Output the [X, Y] coordinate of the center of the cell containing the given text.  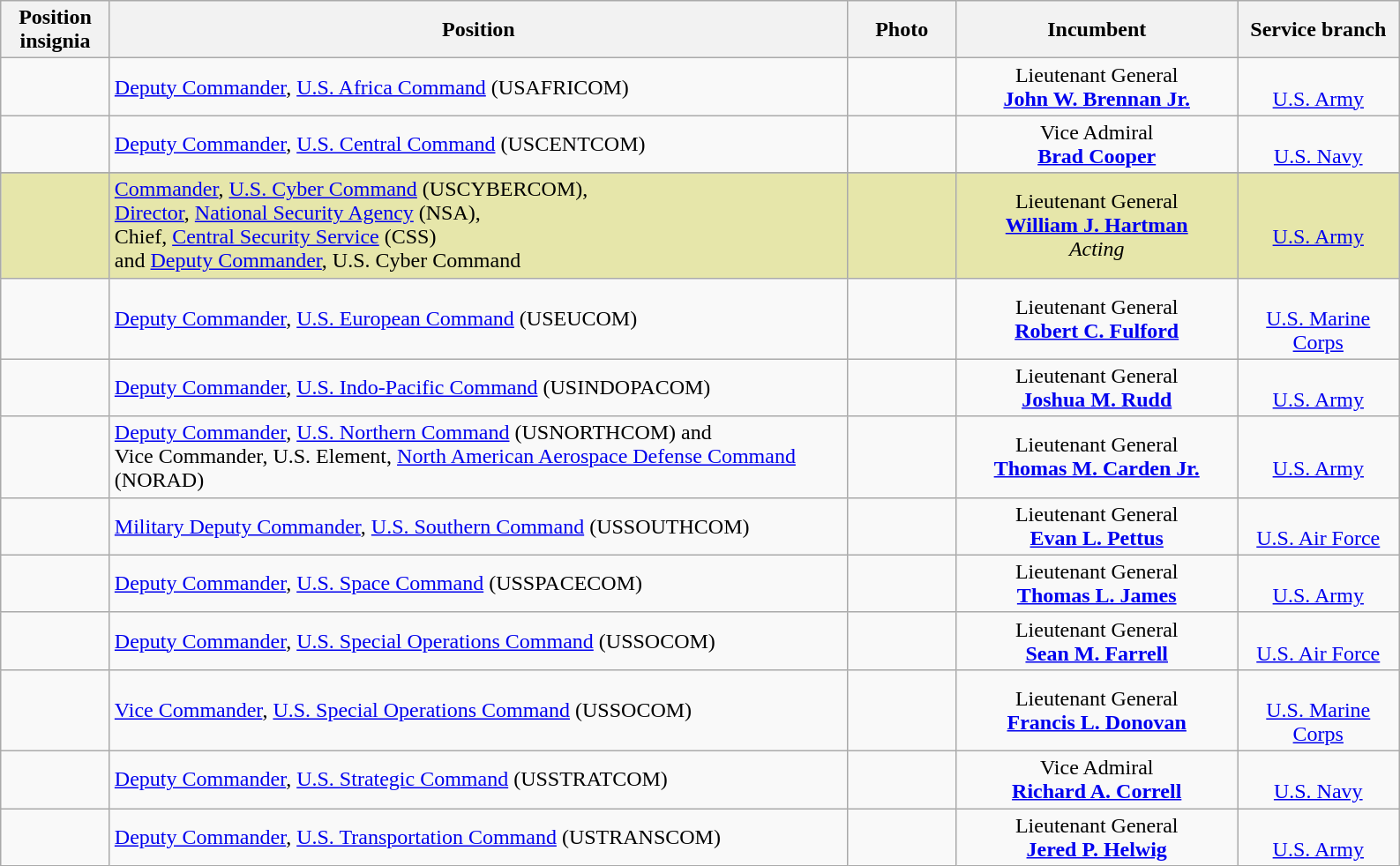
Deputy Commander, U.S. Strategic Command (USSTRATCOM) [478, 780]
Incumbent [1097, 30]
Position insignia [56, 30]
Service branch [1318, 30]
Deputy Commander, U.S. Africa Command (USAFRICOM) [478, 86]
Lieutenant GeneralJoshua M. Rudd [1097, 388]
Deputy Commander, U.S. Indo-Pacific Command (USINDOPACOM) [478, 388]
Deputy Commander, U.S. Space Command (USSPACECOM) [478, 584]
Lieutenant GeneralJered P. Helwig [1097, 836]
Lieutenant GeneralSean M. Farrell [1097, 640]
Photo [902, 30]
Deputy Commander, U.S. Northern Command (USNORTHCOM) andVice Commander, U.S. Element, North American Aerospace Defense Command (NORAD) [478, 457]
Military Deputy Commander, U.S. Southern Command (USSOUTHCOM) [478, 526]
Lieutenant GeneralRobert C. Fulford [1097, 318]
Lieutenant GeneralJohn W. Brennan Jr. [1097, 86]
Deputy Commander, U.S. Central Command (USCENTCOM) [478, 145]
Lieutenant GeneralFrancis L. Donovan [1097, 710]
Position [478, 30]
Vice Commander, U.S. Special Operations Command (USSOCOM) [478, 710]
Deputy Commander, U.S. European Command (USEUCOM) [478, 318]
Vice AdmiralRichard A. Correll [1097, 780]
Lieutenant GeneralWilliam J. HartmanActing [1097, 226]
Vice AdmiralBrad Cooper [1097, 145]
Deputy Commander, U.S. Transportation Command (USTRANSCOM) [478, 836]
Lieutenant GeneralThomas M. Carden Jr. [1097, 457]
Lieutenant GeneralThomas L. James [1097, 584]
Lieutenant GeneralEvan L. Pettus [1097, 526]
Deputy Commander, U.S. Special Operations Command (USSOCOM) [478, 640]
